Scan for the cell matching the given text and deliver its [X, Y] coordinate at center. 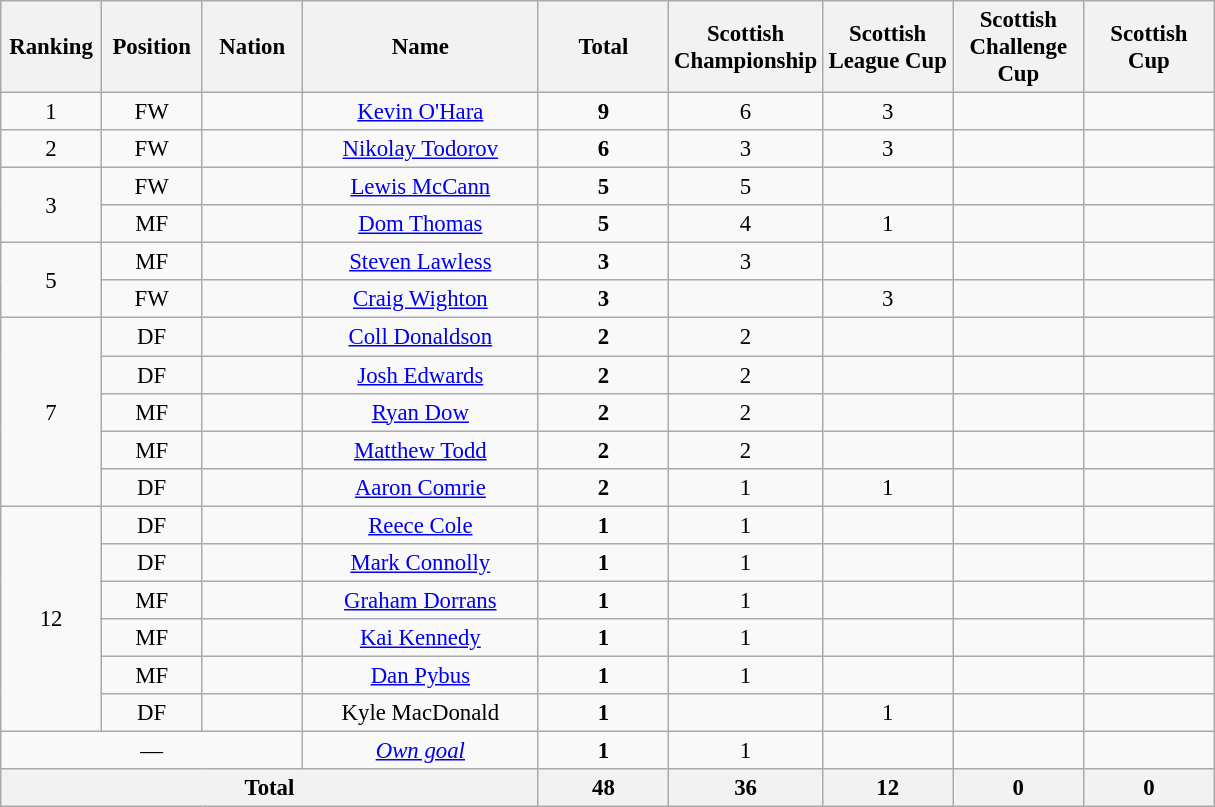
Dom Thomas [421, 224]
Kai Kennedy [421, 638]
Ranking [52, 47]
Position [152, 47]
Scottish Challenge Cup [1018, 47]
7 [52, 412]
Craig Wighton [421, 299]
Name [421, 47]
Matthew Todd [421, 450]
Graham Dorrans [421, 600]
— [152, 751]
Mark Connolly [421, 563]
Nation [252, 47]
Scottish League Cup [888, 47]
Scottish Championship [746, 47]
Own goal [421, 751]
Reece Cole [421, 525]
Scottish Cup [1150, 47]
Dan Pybus [421, 675]
Nikolay Todorov [421, 149]
Kyle MacDonald [421, 713]
Kevin O'Hara [421, 112]
Lewis McCann [421, 187]
Steven Lawless [421, 262]
Josh Edwards [421, 375]
4 [746, 224]
48 [604, 788]
Aaron Comrie [421, 487]
Coll Donaldson [421, 337]
Ryan Dow [421, 412]
36 [746, 788]
9 [604, 112]
